Return the [X, Y] coordinate for the center point of the cell that contains the specified text.  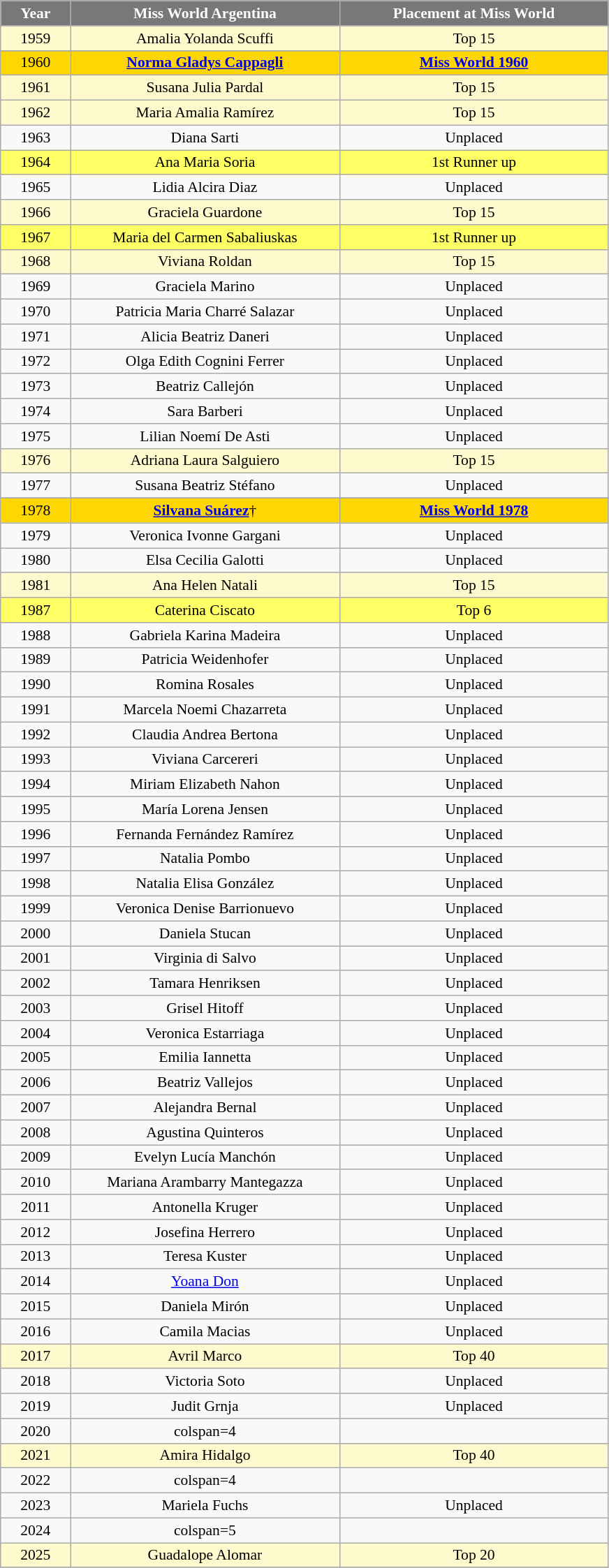
1995 [36, 809]
Natalia Pombo [205, 859]
Miss World 1960 [474, 63]
2023 [36, 1506]
1972 [36, 362]
2002 [36, 984]
Guadalope Alomar [205, 1555]
2013 [36, 1257]
Top 6 [474, 610]
1966 [36, 212]
Mariela Fuchs [205, 1506]
2003 [36, 1008]
1990 [36, 685]
1988 [36, 635]
2021 [36, 1456]
1974 [36, 411]
1967 [36, 237]
Ana Maria Soria [205, 163]
1980 [36, 561]
2019 [36, 1406]
Graciela Marino [205, 287]
Top 20 [474, 1555]
Veronica Denise Barrionuevo [205, 909]
Miss World 1978 [474, 511]
2009 [36, 1157]
1979 [36, 535]
Graciela Guardone [205, 212]
Amalia Yolanda Scuffi [205, 38]
Beatriz Vallejos [205, 1083]
2017 [36, 1356]
Olga Edith Cognini Ferrer [205, 362]
2007 [36, 1108]
Lidia Alcira Diaz [205, 188]
1994 [36, 785]
1999 [36, 909]
1973 [36, 387]
María Lorena Jensen [205, 809]
1960 [36, 63]
2010 [36, 1183]
1968 [36, 262]
Patricia Maria Charré Salazar [205, 312]
Daniela Stucan [205, 933]
Viviana Carcereri [205, 760]
Daniela Mirón [205, 1307]
Beatriz Callejón [205, 387]
2005 [36, 1058]
1987 [36, 610]
colspan=5 [205, 1530]
Grisel Hitoff [205, 1008]
Evelyn Lucía Manchón [205, 1157]
2008 [36, 1132]
1992 [36, 734]
Gabriela Karina Madeira [205, 635]
Josefina Herrero [205, 1232]
2006 [36, 1083]
Diana Sarti [205, 138]
Emilia Iannetta [205, 1058]
1989 [36, 660]
1975 [36, 436]
Ana Helen Natali [205, 586]
Placement at Miss World [474, 13]
2001 [36, 959]
Judit Grnja [205, 1406]
Amira Hidalgo [205, 1456]
Virginia di Salvo [205, 959]
Susana Beatriz Stéfano [205, 486]
1969 [36, 287]
Yoana Don [205, 1282]
Teresa Kuster [205, 1257]
1976 [36, 461]
1962 [36, 113]
Maria Amalia Ramírez [205, 113]
1978 [36, 511]
2016 [36, 1331]
1997 [36, 859]
Victoria Soto [205, 1382]
Lilian Noemí De Asti [205, 436]
Fernanda Fernández Ramírez [205, 834]
1964 [36, 163]
Miss World Argentina [205, 13]
Veronica Ivonne Gargani [205, 535]
Susana Julia Pardal [205, 88]
1996 [36, 834]
Agustina Quinteros [205, 1132]
1981 [36, 586]
Maria del Carmen Sabaliuskas [205, 237]
Claudia Andrea Bertona [205, 734]
1959 [36, 38]
Camila Macias [205, 1331]
Tamara Henriksen [205, 984]
Veronica Estarriaga [205, 1033]
2000 [36, 933]
Viviana Roldan [205, 262]
Elsa Cecilia Galotti [205, 561]
2024 [36, 1530]
2020 [36, 1431]
Caterina Ciscato [205, 610]
Marcela Noemi Chazarreta [205, 710]
Sara Barberi [205, 411]
1971 [36, 336]
2004 [36, 1033]
1963 [36, 138]
Adriana Laura Salguiero [205, 461]
Silvana Suárez† [205, 511]
Year [36, 13]
2015 [36, 1307]
2012 [36, 1232]
Mariana Arambarry Mantegazza [205, 1183]
1993 [36, 760]
Avril Marco [205, 1356]
1965 [36, 188]
Antonella Kruger [205, 1207]
1970 [36, 312]
Norma Gladys Cappagli [205, 63]
1977 [36, 486]
2011 [36, 1207]
1991 [36, 710]
Patricia Weidenhofer [205, 660]
2014 [36, 1282]
Romina Rosales [205, 685]
2022 [36, 1481]
Alicia Beatriz Daneri [205, 336]
Natalia Elisa González [205, 884]
2025 [36, 1555]
1998 [36, 884]
Alejandra Bernal [205, 1108]
2018 [36, 1382]
Miriam Elizabeth Nahon [205, 785]
1961 [36, 88]
